Locate the cell with the specified text and output its (X, Y) center coordinate. 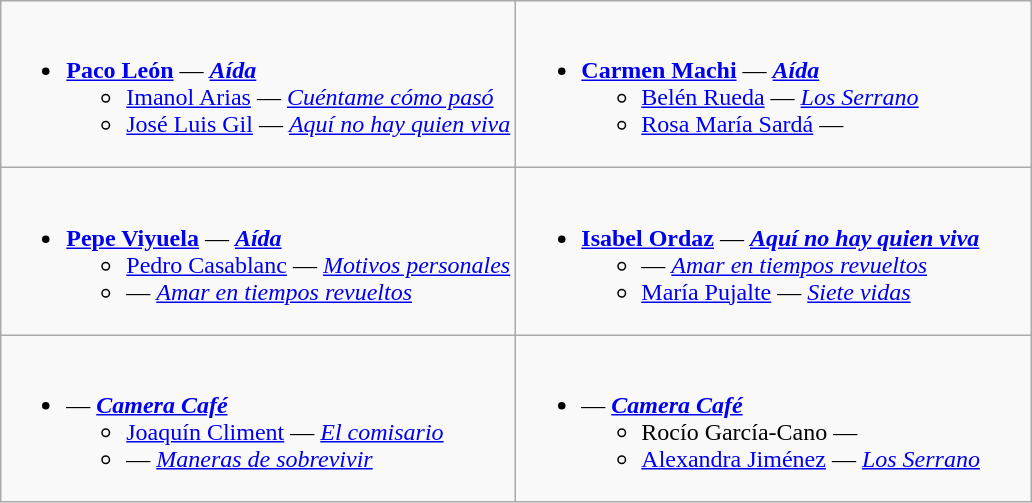
Carmen Machi — AídaBelén Rueda — Los SerranoRosa María Sardá — (774, 84)
Isabel Ordaz — Aquí no hay quien viva — Amar en tiempos revueltosMaría Pujalte — Siete vidas (774, 252)
— Camera CaféJoaquín Climent — El comisario — Maneras de sobrevivir (258, 418)
Pepe Viyuela — AídaPedro Casablanc — Motivos personales — Amar en tiempos revueltos (258, 252)
Paco León — AídaImanol Arias — Cuéntame cómo pasóJosé Luis Gil — Aquí no hay quien viva (258, 84)
— Camera CaféRocío García-Cano — Alexandra Jiménez — Los Serrano (774, 418)
